Locate the cell with the specified text and output its (X, Y) center coordinate. 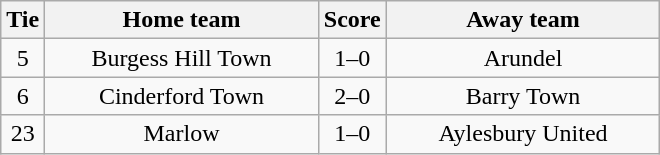
23 (23, 134)
Away team (523, 20)
2–0 (352, 96)
5 (23, 58)
Aylesbury United (523, 134)
Home team (182, 20)
Marlow (182, 134)
Arundel (523, 58)
Barry Town (523, 96)
Cinderford Town (182, 96)
Burgess Hill Town (182, 58)
Score (352, 20)
6 (23, 96)
Tie (23, 20)
